Output the (X, Y) coordinate of the center of the cell containing the given text.  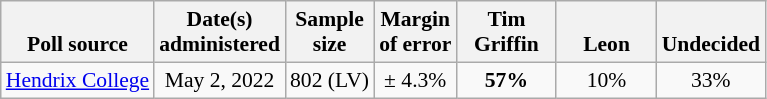
Poll source (78, 32)
Samplesize (330, 32)
10% (606, 80)
Date(s)administered (220, 32)
May 2, 2022 (220, 80)
33% (711, 80)
Marginof error (415, 32)
Hendrix College (78, 80)
57% (506, 80)
Undecided (711, 32)
± 4.3% (415, 80)
Leon (606, 32)
TimGriffin (506, 32)
802 (LV) (330, 80)
